From the cell containing the given text, extract its center point as [X, Y] coordinate. 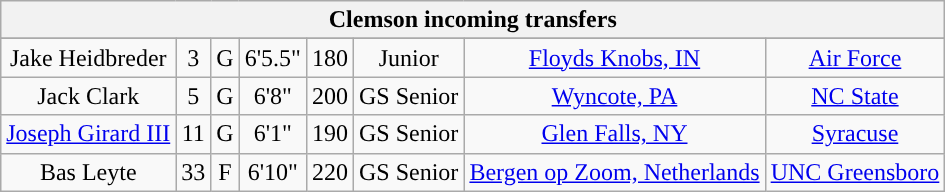
Bas Leyte [88, 172]
6'10" [272, 172]
Wyncote, PA [614, 96]
6'1" [272, 134]
UNC Greensboro [855, 172]
3 [194, 58]
NC State [855, 96]
33 [194, 172]
180 [330, 58]
Jake Heidbreder [88, 58]
Bergen op Zoom, Netherlands [614, 172]
220 [330, 172]
200 [330, 96]
6'5.5" [272, 58]
Jack Clark [88, 96]
190 [330, 134]
Joseph Girard III [88, 134]
Junior [408, 58]
Floyds Knobs, IN [614, 58]
11 [194, 134]
F [225, 172]
Syracuse [855, 134]
6'8" [272, 96]
Clemson incoming transfers [473, 20]
Air Force [855, 58]
Glen Falls, NY [614, 134]
5 [194, 96]
